For the text-containing cell, return its midpoint in (X, Y) coordinate format. 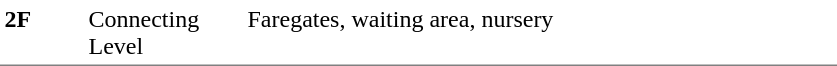
2F (42, 33)
Connecting Level (164, 33)
Faregates, waiting area, nursery (540, 33)
